Provide the (X, Y) coordinate of the cell's center where the given text is located.  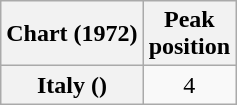
Peakposition (189, 34)
Chart (1972) (72, 34)
Italy () (72, 85)
4 (189, 85)
